Extract the [X, Y] coordinate from the center of the cell holding the provided text.  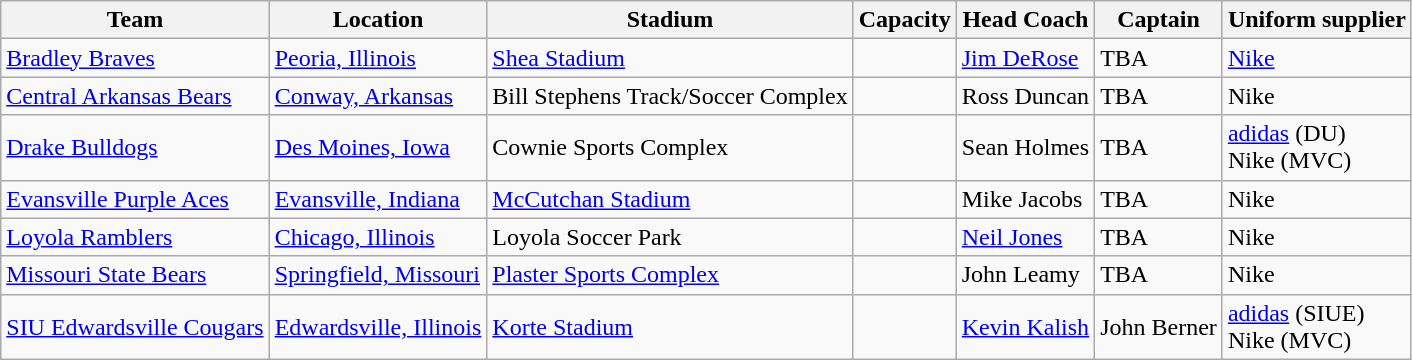
Bill Stephens Track/Soccer Complex [670, 96]
Sean Holmes [1025, 148]
Evansville, Indiana [378, 199]
Shea Stadium [670, 58]
John Berner [1159, 326]
Uniform supplier [1316, 20]
Chicago, Illinois [378, 237]
Korte Stadium [670, 326]
Springfield, Missouri [378, 275]
Head Coach [1025, 20]
Captain [1159, 20]
Mike Jacobs [1025, 199]
Neil Jones [1025, 237]
Ross Duncan [1025, 96]
adidas (DU) Nike (MVC) [1316, 148]
Jim DeRose [1025, 58]
Edwardsville, Illinois [378, 326]
Peoria, Illinois [378, 58]
Kevin Kalish [1025, 326]
SIU Edwardsville Cougars [135, 326]
Loyola Ramblers [135, 237]
Evansville Purple Aces [135, 199]
Des Moines, Iowa [378, 148]
Capacity [904, 20]
Stadium [670, 20]
Team [135, 20]
Loyola Soccer Park [670, 237]
Bradley Braves [135, 58]
adidas (SIUE) Nike (MVC) [1316, 326]
McCutchan Stadium [670, 199]
Drake Bulldogs [135, 148]
John Leamy [1025, 275]
Missouri State Bears [135, 275]
Cownie Sports Complex [670, 148]
Central Arkansas Bears [135, 96]
Conway, Arkansas [378, 96]
Plaster Sports Complex [670, 275]
Location [378, 20]
